Search for the cell housing the specified text and yield its [X, Y] center coordinate. 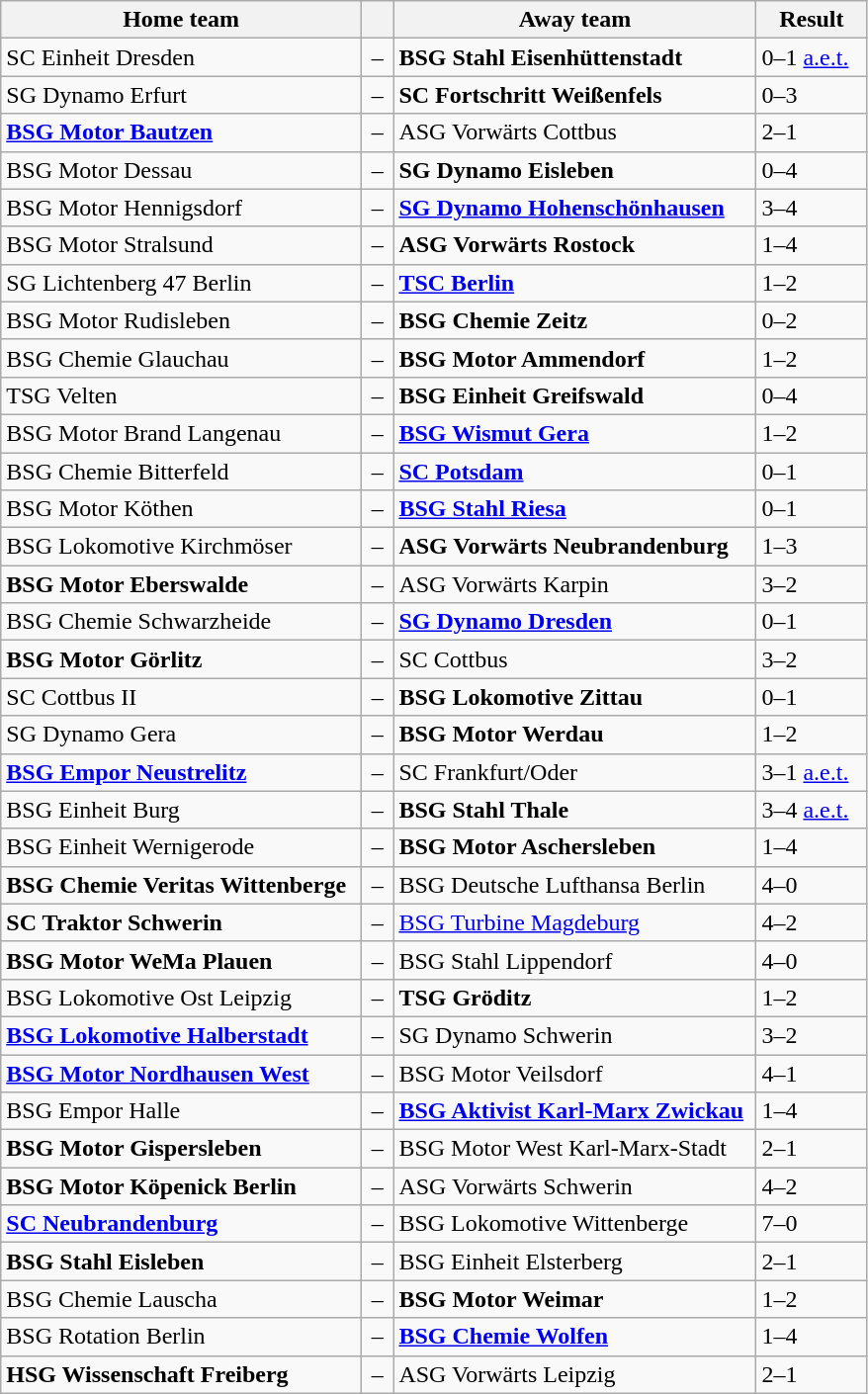
BSG Motor Dessau [182, 170]
TSC Berlin [575, 283]
0–2 [812, 320]
BSG Motor Veilsdorf [575, 1073]
BSG Lokomotive Kirchmöser [182, 547]
0–1 a.e.t. [812, 57]
3–1 a.e.t. [812, 772]
0–3 [812, 95]
BSG Motor Nordhausen West [182, 1073]
7–0 [812, 1224]
BSG Stahl Thale [575, 810]
BSG Motor Köpenick Berlin [182, 1186]
BSG Motor Eberswalde [182, 584]
SC Cottbus [575, 659]
SC Traktor Schwerin [182, 922]
Home team [182, 20]
SG Lichtenberg 47 Berlin [182, 283]
BSG Wismut Gera [575, 433]
BSG Stahl Lippendorf [575, 960]
BSG Chemie Glauchau [182, 358]
BSG Stahl Eisenhüttenstadt [575, 57]
BSG Motor Stralsund [182, 245]
BSG Lokomotive Ost Leipzig [182, 998]
BSG Motor Brand Langenau [182, 433]
SG Dynamo Erfurt [182, 95]
ASG Vorwärts Schwerin [575, 1186]
SG Dynamo Eisleben [575, 170]
BSG Einheit Elsterberg [575, 1262]
BSG Einheit Wernigerode [182, 847]
Away team [575, 20]
BSG Chemie Bitterfeld [182, 472]
SC Fortschritt Weißenfels [575, 95]
HSG Wissenschaft Freiberg [182, 1374]
BSG Motor Köthen [182, 509]
BSG Motor West Karl-Marx-Stadt [575, 1149]
SG Dynamo Schwerin [575, 1035]
BSG Deutsche Lufthansa Berlin [575, 885]
BSG Motor Bautzen [182, 132]
BSG Chemie Veritas Wittenberge [182, 885]
ASG Vorwärts Cottbus [575, 132]
SC Cottbus II [182, 697]
SC Einheit Dresden [182, 57]
BSG Lokomotive Zittau [575, 697]
1–3 [812, 547]
BSG Chemie Zeitz [575, 320]
BSG Motor Ammendorf [575, 358]
BSG Stahl Riesa [575, 509]
BSG Stahl Eisleben [182, 1262]
BSG Turbine Magdeburg [575, 922]
BSG Einheit Greifswald [575, 395]
BSG Einheit Burg [182, 810]
TSG Velten [182, 395]
BSG Motor Aschersleben [575, 847]
SG Dynamo Dresden [575, 622]
BSG Chemie Lauscha [182, 1299]
3–4 [812, 208]
SC Neubrandenburg [182, 1224]
ASG Vorwärts Karpin [575, 584]
BSG Motor Rudisleben [182, 320]
ASG Vorwärts Leipzig [575, 1374]
BSG Motor Hennigsdorf [182, 208]
SG Dynamo Hohenschönhausen [575, 208]
BSG Lokomotive Wittenberge [575, 1224]
TSG Gröditz [575, 998]
ASG Vorwärts Neubrandenburg [575, 547]
SC Potsdam [575, 472]
3–4 a.e.t. [812, 810]
BSG Lokomotive Halberstadt [182, 1035]
4–1 [812, 1073]
BSG Chemie Wolfen [575, 1337]
BSG Motor Werdau [575, 735]
Result [812, 20]
SG Dynamo Gera [182, 735]
BSG Aktivist Karl-Marx Zwickau [575, 1111]
BSG Motor Gispersleben [182, 1149]
BSG Motor Weimar [575, 1299]
BSG Motor Görlitz [182, 659]
BSG Empor Neustrelitz [182, 772]
ASG Vorwärts Rostock [575, 245]
BSG Empor Halle [182, 1111]
SC Frankfurt/Oder [575, 772]
BSG Motor WeMa Plauen [182, 960]
BSG Chemie Schwarzheide [182, 622]
BSG Rotation Berlin [182, 1337]
